Extract the (X, Y) coordinate from the center of the cell holding the provided text.  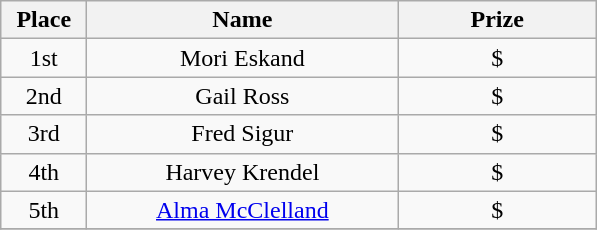
Harvey Krendel (242, 172)
2nd (44, 96)
3rd (44, 134)
4th (44, 172)
Prize (498, 20)
Mori Eskand (242, 58)
5th (44, 210)
Place (44, 20)
Name (242, 20)
Gail Ross (242, 96)
Fred Sigur (242, 134)
Alma McClelland (242, 210)
1st (44, 58)
